For the text-containing cell, return its midpoint in [x, y] coordinate format. 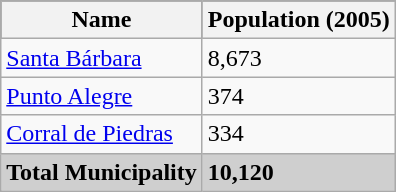
Population (2005) [298, 20]
334 [298, 134]
10,120 [298, 172]
Punto Alegre [102, 96]
Name [102, 20]
Total Municipality [102, 172]
374 [298, 96]
8,673 [298, 58]
Corral de Piedras [102, 134]
Santa Bárbara [102, 58]
